Return the (X, Y) coordinate for the center point of the cell that contains the specified text.  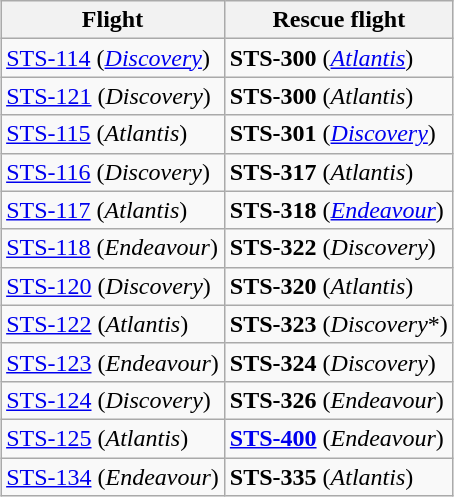
STS-322 (Discovery) (338, 248)
STS-123 (Endeavour) (113, 362)
STS-114 (Discovery) (113, 58)
Flight (113, 20)
Rescue flight (338, 20)
STS-117 (Atlantis) (113, 210)
STS-335 (Atlantis) (338, 477)
STS-318 (Endeavour) (338, 210)
STS-122 (Atlantis) (113, 324)
STS-121 (Discovery) (113, 96)
STS-116 (Discovery) (113, 172)
STS-326 (Endeavour) (338, 400)
STS-323 (Discovery*) (338, 324)
STS-324 (Discovery) (338, 362)
STS-317 (Atlantis) (338, 172)
STS-115 (Atlantis) (113, 134)
STS-120 (Discovery) (113, 286)
STS-125 (Atlantis) (113, 438)
STS-400 (Endeavour) (338, 438)
STS-124 (Discovery) (113, 400)
STS-301 (Discovery) (338, 134)
STS-320 (Atlantis) (338, 286)
STS-118 (Endeavour) (113, 248)
STS-134 (Endeavour) (113, 477)
